Output the [x, y] coordinate of the center of the cell containing the given text.  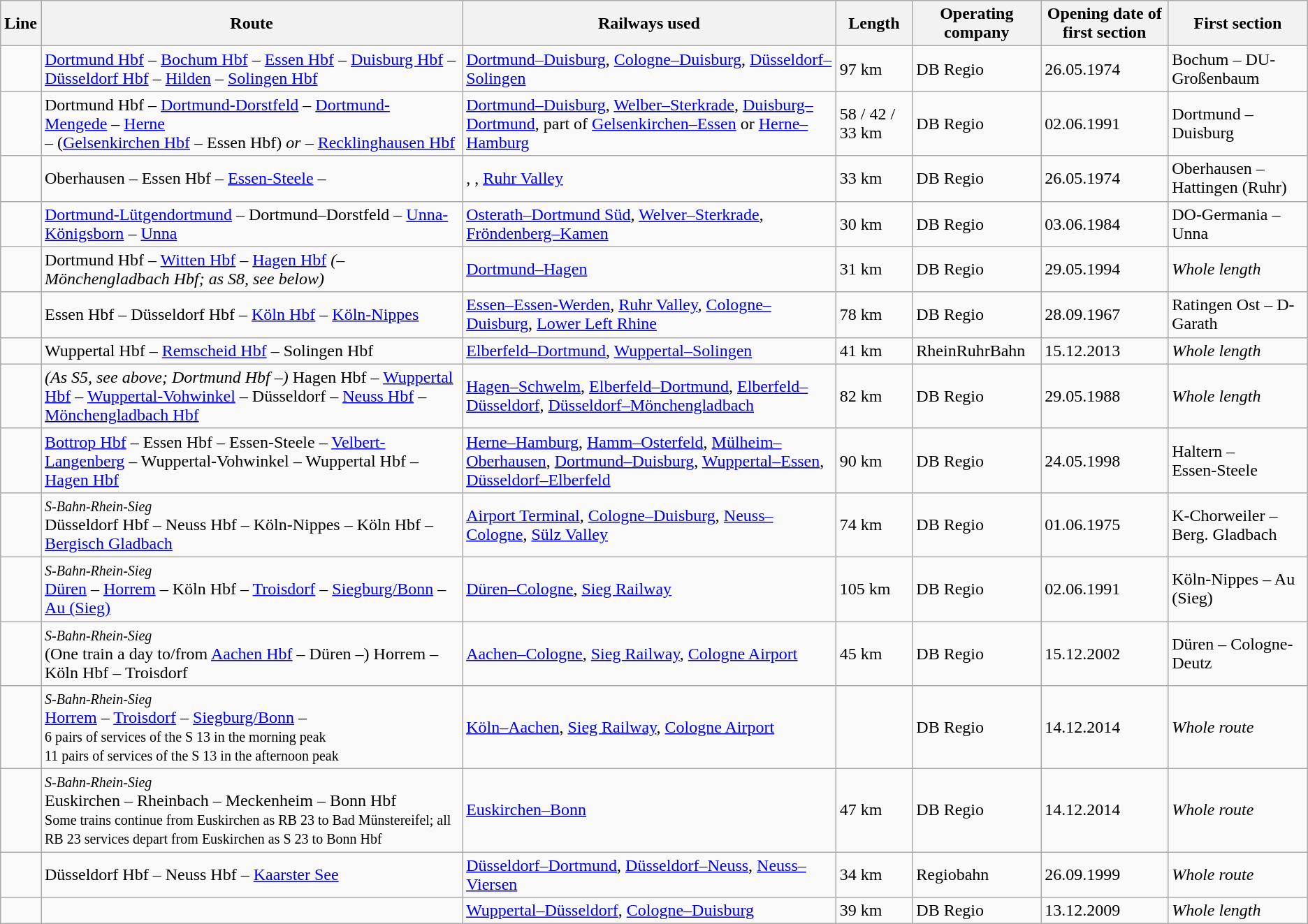
Dortmund Hbf – Witten Hbf – Hagen Hbf (– Mönchengladbach Hbf; as S8, see below) [252, 270]
Length [874, 24]
Dortmund – Duisburg [1238, 124]
Opening date of first section [1105, 24]
90 km [874, 460]
Line [21, 24]
Essen Hbf – Düsseldorf Hbf – Köln Hbf – Köln-Nippes [252, 314]
41 km [874, 351]
S-Bahn-Rhein-Sieg Düsseldorf Hbf – Neuss Hbf – Köln-Nippes – Köln Hbf – Bergisch Gladbach [252, 525]
Airport Terminal, Cologne–Duisburg, Neuss–Cologne, Sülz Valley [650, 525]
Wuppertal–Düsseldorf, Cologne–Duisburg [650, 911]
Regiobahn [977, 874]
Dortmund–Duisburg, Welber–Sterkrade, Duisburg–Dortmund, part of Gelsenkirchen–Essen or Herne–Hamburg [650, 124]
Düsseldorf Hbf – Neuss Hbf – Kaarster See [252, 874]
45 km [874, 654]
RheinRuhrBahn [977, 351]
Euskirchen–Bonn [650, 810]
Köln–Aachen, Sieg Railway, Cologne Airport [650, 728]
01.06.1975 [1105, 525]
Essen–Essen-Werden, Ruhr Valley, Cologne–Duisburg, Lower Left Rhine [650, 314]
Ratingen Ost – D-Garath [1238, 314]
15.12.2002 [1105, 654]
105 km [874, 589]
26.09.1999 [1105, 874]
, , Ruhr Valley [650, 179]
Operating company [977, 24]
S-Bahn-Rhein-Sieg(One train a day to/from Aachen Hbf – Düren –) Horrem – Köln Hbf – Troisdorf [252, 654]
Dortmund Hbf – Bochum Hbf – Essen Hbf – Duisburg Hbf – Düsseldorf Hbf – Hilden – Solingen Hbf [252, 68]
82 km [874, 396]
Haltern – Essen-Steele [1238, 460]
Dortmund–Duisburg, Cologne–Duisburg, Düsseldorf–Solingen [650, 68]
Hagen–Schwelm, Elberfeld–Dortmund, Elberfeld–Düsseldorf, Düsseldorf–Mönchengladbach [650, 396]
29.05.1994 [1105, 270]
Düren–Cologne, Sieg Railway [650, 589]
Köln-Nippes – Au (Sieg) [1238, 589]
DO-Germania – Unna [1238, 223]
97 km [874, 68]
Railways used [650, 24]
24.05.1998 [1105, 460]
K-Chorweiler – Berg. Gladbach [1238, 525]
15.12.2013 [1105, 351]
30 km [874, 223]
Oberhausen – Essen Hbf – Essen-Steele – [252, 179]
Aachen–Cologne, Sieg Railway, Cologne Airport [650, 654]
Bochum – DU-Großenbaum [1238, 68]
Bottrop Hbf – Essen Hbf – Essen-Steele – Velbert-Langenberg – Wuppertal-Vohwinkel – Wuppertal Hbf – Hagen Hbf [252, 460]
Dortmund–Hagen [650, 270]
39 km [874, 911]
Osterath–Dortmund Süd, Welver–Sterkrade, Fröndenberg–Kamen [650, 223]
78 km [874, 314]
(As S5, see above; Dortmund Hbf –) Hagen Hbf – Wuppertal Hbf – Wuppertal-Vohwinkel – Düsseldorf – Neuss Hbf – Mönchengladbach Hbf [252, 396]
Herne–Hamburg, Hamm–Osterfeld, Mülheim–Oberhausen, Dortmund–Duisburg, Wuppertal–Essen, Düsseldorf–Elberfeld [650, 460]
31 km [874, 270]
Düren – Cologne-Deutz [1238, 654]
Düsseldorf–Dortmund, Düsseldorf–Neuss, Neuss–Viersen [650, 874]
33 km [874, 179]
28.09.1967 [1105, 314]
First section [1238, 24]
Dortmund Hbf – Dortmund-Dorstfeld – Dortmund-Mengede – Herne– (Gelsenkirchen Hbf – Essen Hbf) or – Recklinghausen Hbf [252, 124]
58 / 42 / 33 km [874, 124]
Elberfeld–Dortmund, Wuppertal–Solingen [650, 351]
47 km [874, 810]
S-Bahn-Rhein-SiegDüren – Horrem – Köln Hbf – Troisdorf – Siegburg/Bonn – Au (Sieg) [252, 589]
03.06.1984 [1105, 223]
13.12.2009 [1105, 911]
74 km [874, 525]
Route [252, 24]
Wuppertal Hbf – Remscheid Hbf – Solingen Hbf [252, 351]
34 km [874, 874]
Dortmund-Lütgendortmund – Dortmund–Dorstfeld – Unna-Königsborn – Unna [252, 223]
Oberhausen – Hattingen (Ruhr) [1238, 179]
29.05.1988 [1105, 396]
